Identify which cell holds the provided text, then report its (X, Y) central coordinate. 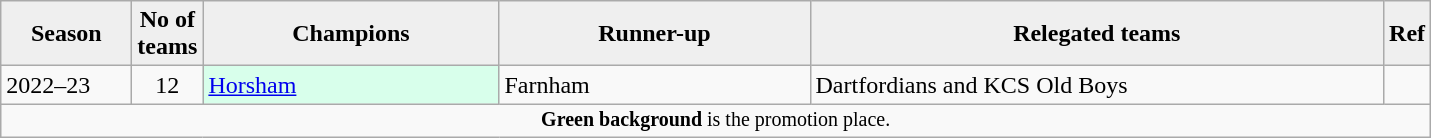
Runner-up (654, 34)
No of teams (168, 34)
2022–23 (66, 85)
Dartfordians and KCS Old Boys (1097, 85)
12 (168, 85)
Ref (1408, 34)
Relegated teams (1097, 34)
Champions (351, 34)
Farnham (654, 85)
Season (66, 34)
Green background is the promotion place. (716, 120)
Horsham (351, 85)
